Scan for the cell matching the given text and deliver its (x, y) coordinate at center. 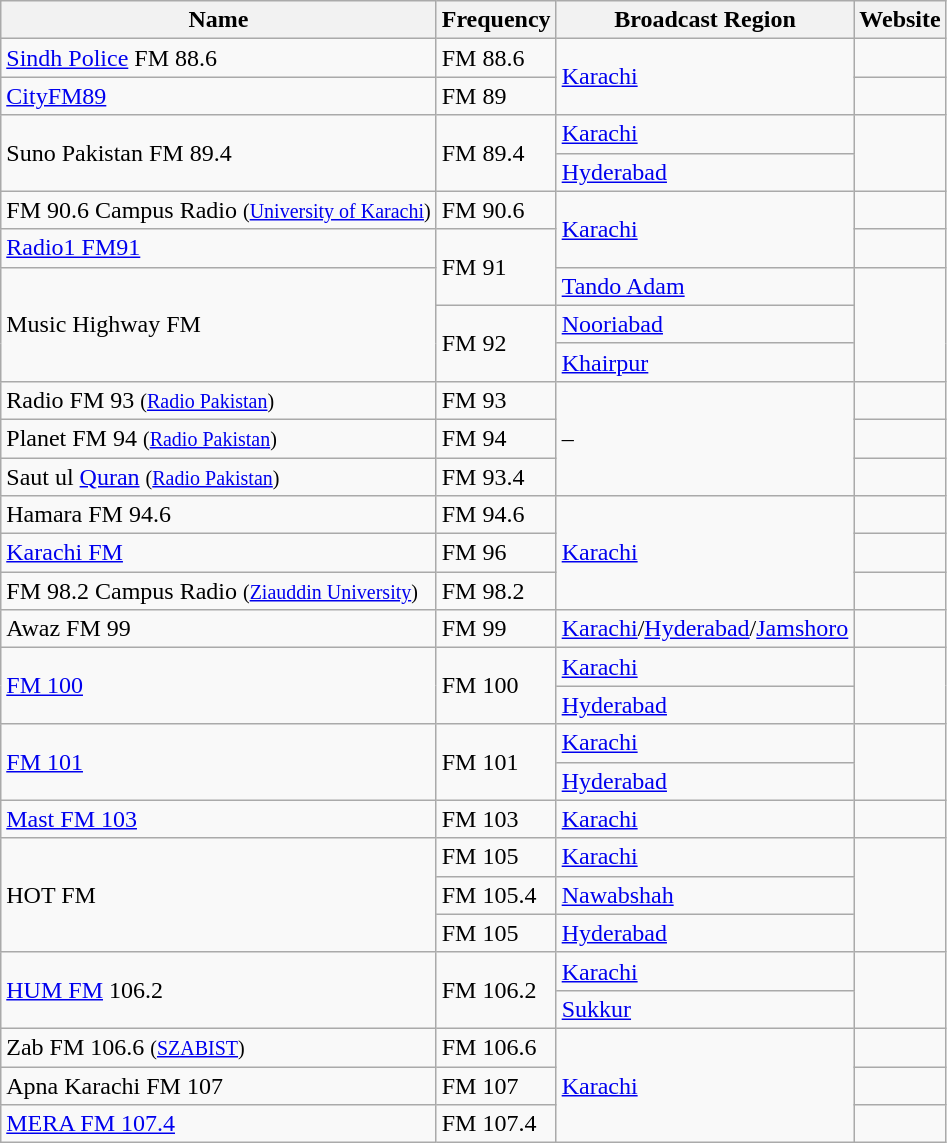
Awaz FM 99 (218, 629)
Saut ul Quran (Radio Pakistan) (218, 477)
Karachi FM (218, 553)
Music Highway FM (218, 324)
FM 90.6 Campus Radio (University of Karachi) (218, 210)
FM 91 (496, 267)
Name (218, 20)
Zab FM 106.6 (SZABIST) (218, 1047)
FM 93 (496, 400)
MERA FM 107.4 (218, 1124)
FM 94.6 (496, 515)
Sindh Police FM 88.6 (218, 58)
Khairpur (705, 362)
FM 107.4 (496, 1124)
FM 89 (496, 96)
Nooriabad (705, 324)
FM 96 (496, 553)
FM 98.2 Campus Radio (Ziauddin University) (218, 591)
FM 94 (496, 438)
Tando Adam (705, 286)
Frequency (496, 20)
Radio1 FM91 (218, 248)
Planet FM 94 (Radio Pakistan) (218, 438)
Apna Karachi FM 107 (218, 1085)
Karachi/Hyderabad/Jamshoro (705, 629)
FM 93.4 (496, 477)
CityFM89 (218, 96)
FM 92 (496, 343)
Broadcast Region (705, 20)
– (705, 438)
FM 106.6 (496, 1047)
Website (900, 20)
FM 103 (496, 819)
Mast FM 103 (218, 819)
Hamara FM 94.6 (218, 515)
FM 89.4 (496, 153)
FM 106.2 (496, 990)
HUM FM 106.2 (218, 990)
FM 107 (496, 1085)
Sukkur (705, 1009)
FM 88.6 (496, 58)
Nawabshah (705, 895)
Suno Pakistan FM 89.4 (218, 153)
FM 98.2 (496, 591)
FM 90.6 (496, 210)
FM 99 (496, 629)
HOT FM (218, 895)
Radio FM 93 (Radio Pakistan) (218, 400)
FM 105.4 (496, 895)
